Provide the (x, y) coordinate of the cell's center where the given text is located.  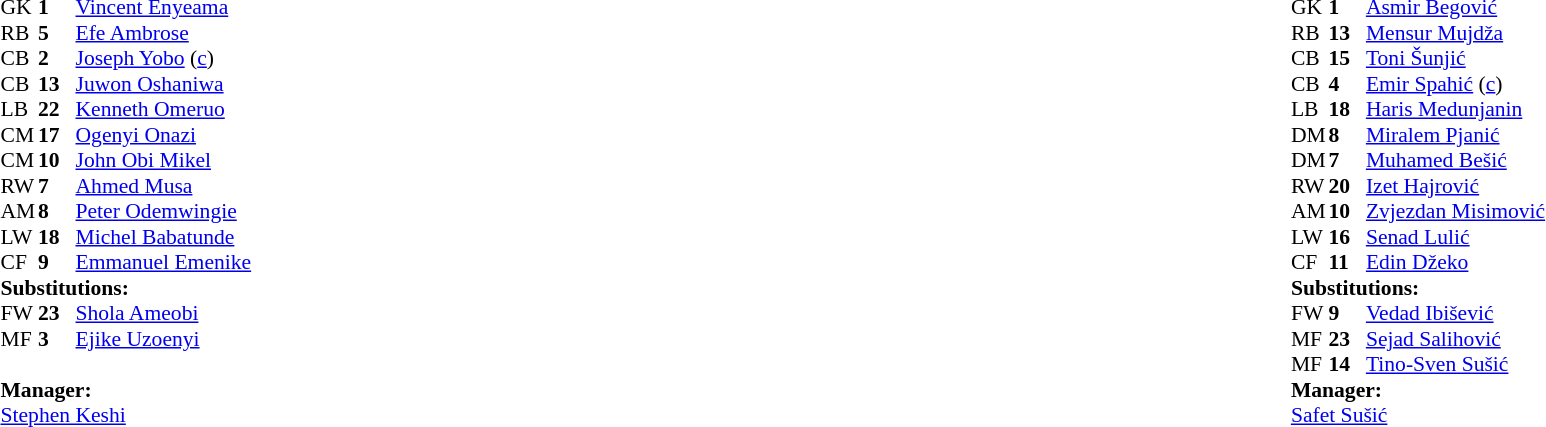
5 (57, 33)
Peter Odemwingie (164, 211)
Ahmed Musa (164, 186)
Ogenyi Onazi (164, 135)
Edin Džeko (1456, 263)
Juwon Oshaniwa (164, 84)
John Obi Mikel (164, 161)
14 (1347, 365)
Efe Ambrose (164, 33)
16 (1347, 237)
Shola Ameobi (164, 313)
Zvjezdan Misimović (1456, 211)
Emmanuel Emenike (164, 263)
Muhamed Bešić (1456, 161)
Michel Babatunde (164, 237)
Senad Lulić (1456, 237)
20 (1347, 186)
17 (57, 135)
Kenneth Omeruo (164, 109)
15 (1347, 59)
Toni Šunjić (1456, 59)
11 (1347, 263)
Joseph Yobo (c) (164, 59)
3 (57, 339)
Izet Hajrović (1456, 186)
Sejad Salihović (1456, 339)
Mensur Mujdža (1456, 33)
4 (1347, 84)
Miralem Pjanić (1456, 135)
Vedad Ibišević (1456, 313)
Haris Medunjanin (1456, 109)
Emir Spahić (c) (1456, 84)
Tino-Sven Sušić (1456, 365)
2 (57, 59)
Ejike Uzoenyi (164, 339)
22 (57, 109)
